Return (x, y) of the center of cell containing provided text 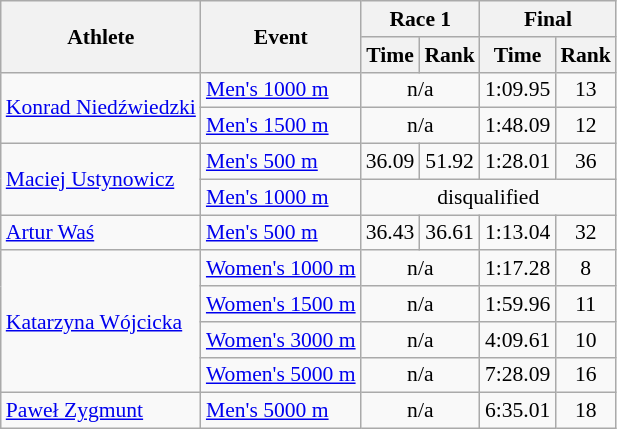
8 (586, 269)
disqualified (488, 197)
11 (586, 304)
16 (586, 375)
Men's 5000 m (281, 411)
18 (586, 411)
32 (586, 233)
10 (586, 340)
36.61 (450, 233)
51.92 (450, 162)
1:48.09 (518, 126)
1:28.01 (518, 162)
Women's 1000 m (281, 269)
36.09 (390, 162)
Final (548, 19)
Women's 5000 m (281, 375)
Event (281, 36)
1:59.96 (518, 304)
Athlete (101, 36)
7:28.09 (518, 375)
36.43 (390, 233)
1:13.04 (518, 233)
Katarzyna Wójcicka (101, 322)
Race 1 (420, 19)
Konrad Niedźwiedzki (101, 108)
1:17.28 (518, 269)
12 (586, 126)
Women's 1500 m (281, 304)
1:09.95 (518, 90)
13 (586, 90)
Men's 1500 m (281, 126)
Maciej Ustynowicz (101, 180)
Women's 3000 m (281, 340)
36 (586, 162)
Paweł Zygmunt (101, 411)
6:35.01 (518, 411)
4:09.61 (518, 340)
Artur Waś (101, 233)
